Scan for the cell matching the given text and deliver its [X, Y] coordinate at center. 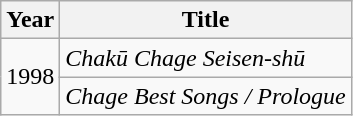
Year [30, 20]
Chage Best Songs / Prologue [206, 96]
Title [206, 20]
Chakū Chage Seisen-shū [206, 58]
1998 [30, 77]
